Locate the cell with the specified text and output its [X, Y] center coordinate. 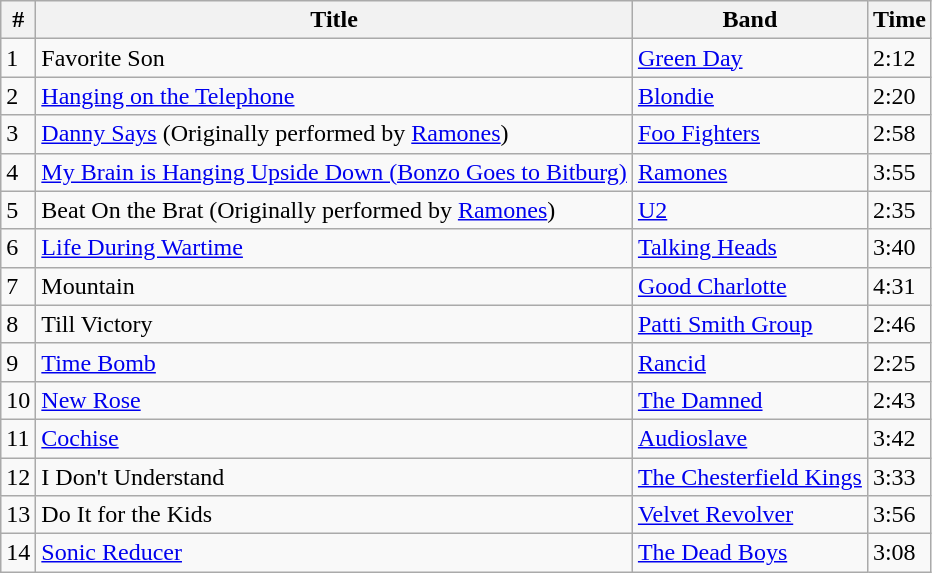
3:42 [899, 438]
2:46 [899, 324]
# [18, 20]
Band [750, 20]
Mountain [334, 286]
The Damned [750, 400]
12 [18, 477]
Ramones [750, 172]
2 [18, 96]
3:55 [899, 172]
3:40 [899, 248]
Favorite Son [334, 58]
Talking Heads [750, 248]
I Don't Understand [334, 477]
Life During Wartime [334, 248]
2:43 [899, 400]
4:31 [899, 286]
My Brain is Hanging Upside Down (Bonzo Goes to Bitburg) [334, 172]
Danny Says (Originally performed by Ramones) [334, 134]
3:33 [899, 477]
Velvet Revolver [750, 515]
Title [334, 20]
U2 [750, 210]
Do It for the Kids [334, 515]
9 [18, 362]
Patti Smith Group [750, 324]
6 [18, 248]
8 [18, 324]
New Rose [334, 400]
13 [18, 515]
Sonic Reducer [334, 553]
3:56 [899, 515]
The Chesterfield Kings [750, 477]
Good Charlotte [750, 286]
Audioslave [750, 438]
14 [18, 553]
7 [18, 286]
Cochise [334, 438]
1 [18, 58]
Till Victory [334, 324]
10 [18, 400]
2:58 [899, 134]
Hanging on the Telephone [334, 96]
2:35 [899, 210]
Rancid [750, 362]
11 [18, 438]
4 [18, 172]
2:20 [899, 96]
Time Bomb [334, 362]
Blondie [750, 96]
5 [18, 210]
Green Day [750, 58]
2:12 [899, 58]
2:25 [899, 362]
Foo Fighters [750, 134]
Time [899, 20]
3:08 [899, 553]
3 [18, 134]
Beat On the Brat (Originally performed by Ramones) [334, 210]
The Dead Boys [750, 553]
